For the text-containing cell, return its midpoint in [X, Y] coordinate format. 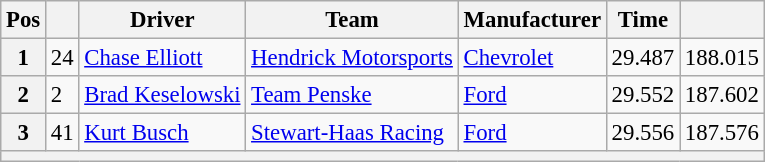
29.556 [642, 133]
Stewart-Haas Racing [352, 133]
Pos [24, 20]
41 [62, 133]
24 [62, 58]
Hendrick Motorsports [352, 58]
187.576 [722, 133]
Chase Elliott [162, 58]
Chevrolet [532, 58]
Kurt Busch [162, 133]
Brad Keselowski [162, 95]
29.487 [642, 58]
Team [352, 20]
1 [24, 58]
Manufacturer [532, 20]
3 [24, 133]
188.015 [722, 58]
Team Penske [352, 95]
29.552 [642, 95]
Time [642, 20]
187.602 [722, 95]
Driver [162, 20]
